Pinpoint the cell where the given text exists, returning its [X, Y] midpoint coordinate. 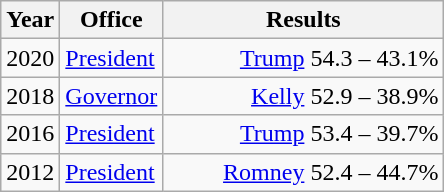
Trump 54.3 – 43.1% [304, 58]
Romney 52.4 – 44.7% [304, 172]
Trump 53.4 – 39.7% [304, 134]
2016 [30, 134]
Office [112, 20]
2012 [30, 172]
Governor [112, 96]
Results [304, 20]
Year [30, 20]
Kelly 52.9 – 38.9% [304, 96]
2020 [30, 58]
2018 [30, 96]
